Pinpoint the cell where the given text exists, returning its [x, y] midpoint coordinate. 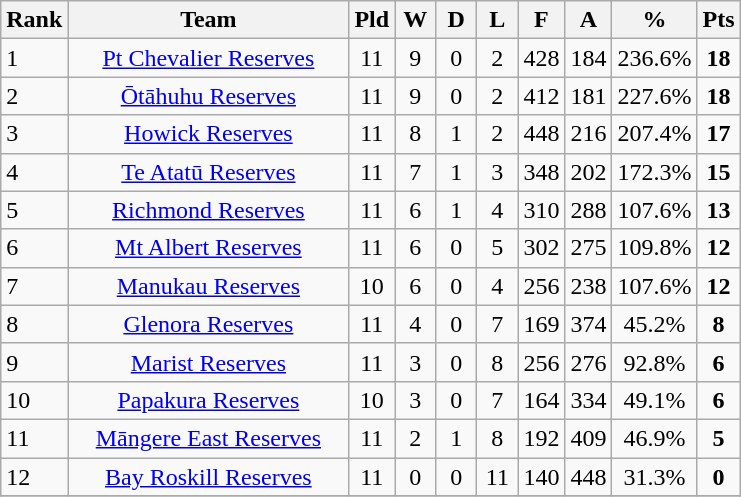
216 [588, 134]
172.3% [654, 172]
Richmond Reserves [208, 210]
17 [718, 134]
L [498, 20]
F [542, 20]
Glenora Reserves [208, 324]
276 [588, 362]
Pld [372, 20]
Rank [34, 20]
310 [542, 210]
D [456, 20]
140 [542, 477]
% [654, 20]
334 [588, 400]
A [588, 20]
15 [718, 172]
Bay Roskill Reserves [208, 477]
Marist Reserves [208, 362]
Manukau Reserves [208, 286]
275 [588, 248]
184 [588, 58]
31.3% [654, 477]
92.8% [654, 362]
Papakura Reserves [208, 400]
45.2% [654, 324]
W [416, 20]
202 [588, 172]
181 [588, 96]
Team [208, 20]
374 [588, 324]
236.6% [654, 58]
Howick Reserves [208, 134]
Mt Albert Reserves [208, 248]
Ōtāhuhu Reserves [208, 96]
238 [588, 286]
164 [542, 400]
409 [588, 438]
169 [542, 324]
288 [588, 210]
412 [542, 96]
Te Atatū Reserves [208, 172]
Pts [718, 20]
207.4% [654, 134]
46.9% [654, 438]
49.1% [654, 400]
13 [718, 210]
Pt Chevalier Reserves [208, 58]
348 [542, 172]
Māngere East Reserves [208, 438]
302 [542, 248]
109.8% [654, 248]
428 [542, 58]
192 [542, 438]
227.6% [654, 96]
